Extract the (x, y) coordinate from the center of the cell holding the provided text.  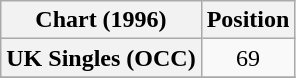
69 (248, 58)
UK Singles (OCC) (101, 58)
Position (248, 20)
Chart (1996) (101, 20)
